For the text-containing cell, return its midpoint in (X, Y) coordinate format. 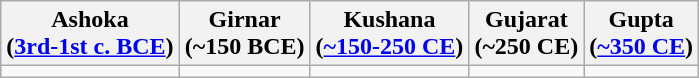
Girnar(~150 BCE) (244, 34)
Ashoka(3rd-1st c. BCE) (90, 34)
Kushana(~150-250 CE) (390, 34)
Gupta(~350 CE) (642, 34)
Gujarat(~250 CE) (526, 34)
